Detect which cell encompasses the target text, then output its [x, y] center coordinate. 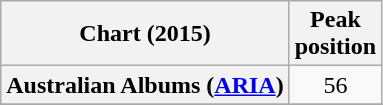
Chart (2015) [145, 34]
Australian Albums (ARIA) [145, 85]
56 [335, 85]
Peak position [335, 34]
